Determine the (x, y) coordinate at the center of the cell enclosing the given text.  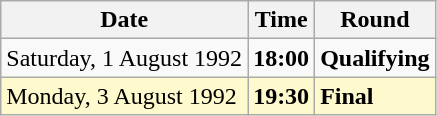
19:30 (282, 96)
Date (124, 20)
Saturday, 1 August 1992 (124, 58)
18:00 (282, 58)
Monday, 3 August 1992 (124, 96)
Round (375, 20)
Final (375, 96)
Qualifying (375, 58)
Time (282, 20)
